Find where the given text appears and provide that cell's center as [X, Y] coordinate. 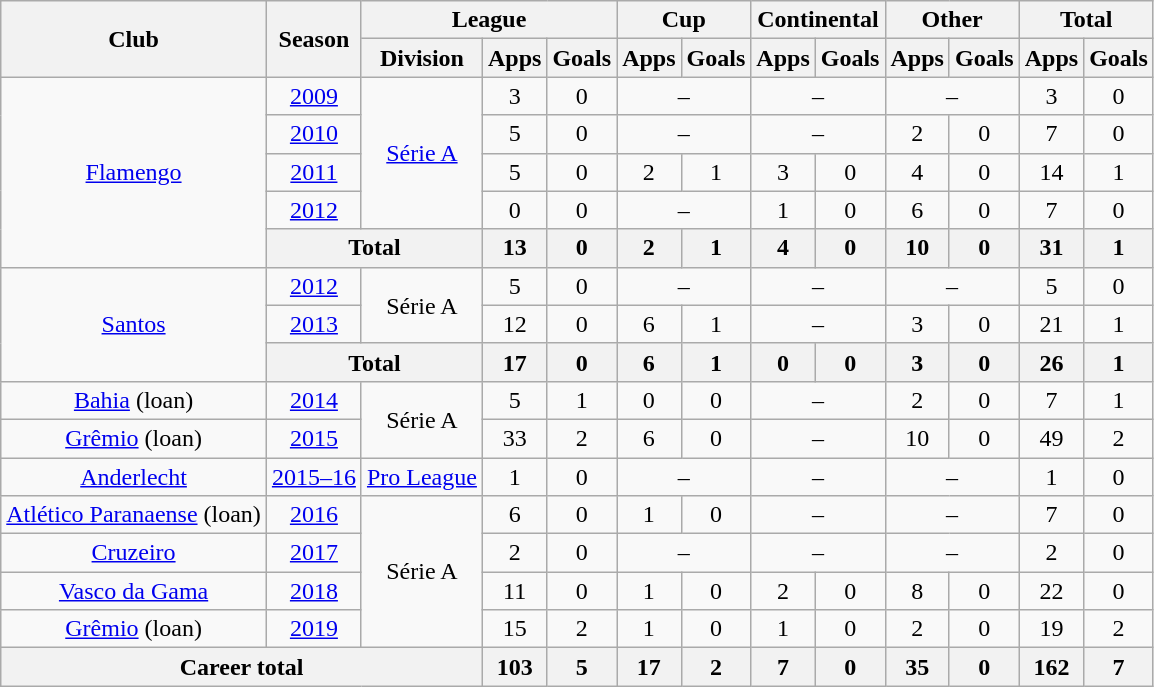
103 [514, 667]
12 [514, 324]
Atlético Paranaense (loan) [134, 515]
Vasco da Gama [134, 591]
Season [314, 39]
Santos [134, 324]
Flamengo [134, 172]
League [488, 20]
31 [1051, 248]
2009 [314, 96]
Career total [242, 667]
2018 [314, 591]
Division [422, 58]
19 [1051, 629]
2014 [314, 400]
Cruzeiro [134, 553]
2015–16 [314, 477]
13 [514, 248]
Anderlecht [134, 477]
22 [1051, 591]
2019 [314, 629]
Club [134, 39]
11 [514, 591]
35 [917, 667]
14 [1051, 172]
21 [1051, 324]
2017 [314, 553]
Bahia (loan) [134, 400]
2011 [314, 172]
2013 [314, 324]
8 [917, 591]
15 [514, 629]
26 [1051, 362]
Continental [818, 20]
Cup [684, 20]
162 [1051, 667]
2010 [314, 134]
49 [1051, 438]
Pro League [422, 477]
Other [952, 20]
2015 [314, 438]
33 [514, 438]
2016 [314, 515]
